Detect which cell encompasses the target text, then output its [X, Y] center coordinate. 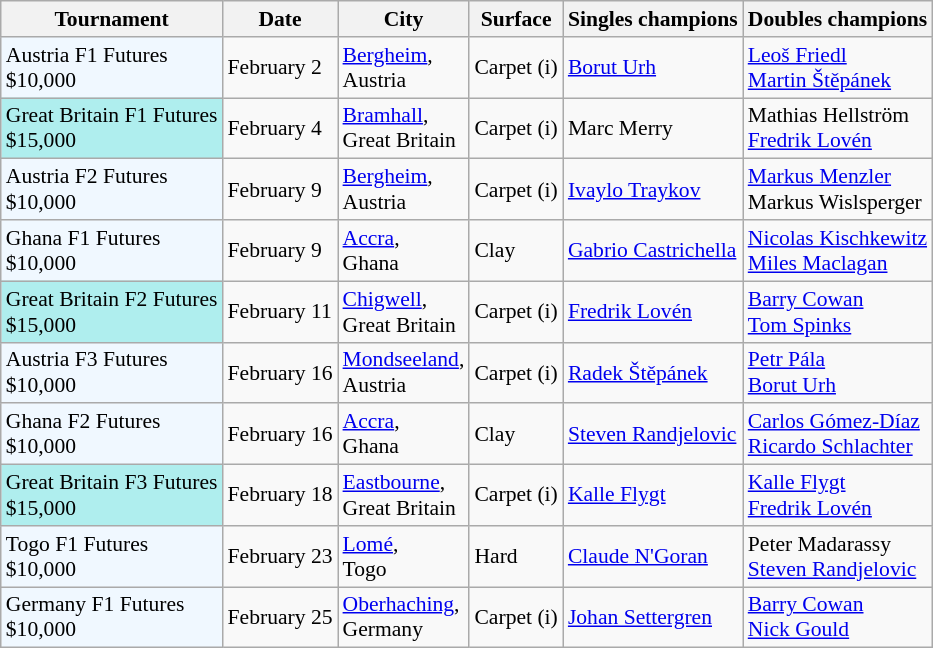
Tournament [112, 19]
Johan Settergren [653, 618]
February 4 [280, 128]
Radek Štěpánek [653, 372]
Austria F3 Futures$10,000 [112, 372]
Singles champions [653, 19]
Kalle Flygt [653, 496]
Oberhaching,Germany [404, 618]
Borut Urh [653, 68]
Chigwell,Great Britain [404, 312]
Steven Randjelovic [653, 434]
Markus Menzler Markus Wislsperger [838, 190]
Kalle Flygt Fredrik Lovén [838, 496]
Ghana F2 Futures$10,000 [112, 434]
Petr Pála Borut Urh [838, 372]
Surface [516, 19]
Ghana F1 Futures$10,000 [112, 250]
Great Britain F2 Futures$15,000 [112, 312]
Austria F2 Futures$10,000 [112, 190]
February 2 [280, 68]
Mathias Hellström Fredrik Lovén [838, 128]
Nicolas Kischkewitz Miles Maclagan [838, 250]
Great Britain F3 Futures$15,000 [112, 496]
Ivaylo Traykov [653, 190]
Germany F1 Futures$10,000 [112, 618]
Mondseeland,Austria [404, 372]
Doubles champions [838, 19]
Peter Madarassy Steven Randjelovic [838, 556]
Barry Cowan Nick Gould [838, 618]
Leoš Friedl Martin Štěpánek [838, 68]
Carlos Gómez-Díaz Ricardo Schlachter [838, 434]
Austria F1 Futures$10,000 [112, 68]
Bramhall,Great Britain [404, 128]
Date [280, 19]
Claude N'Goran [653, 556]
February 23 [280, 556]
Togo F1 Futures$10,000 [112, 556]
City [404, 19]
Barry Cowan Tom Spinks [838, 312]
Eastbourne,Great Britain [404, 496]
February 11 [280, 312]
February 25 [280, 618]
Marc Merry [653, 128]
Hard [516, 556]
Gabrio Castrichella [653, 250]
Great Britain F1 Futures$15,000 [112, 128]
Fredrik Lovén [653, 312]
Lomé,Togo [404, 556]
February 18 [280, 496]
